Detect which cell encompasses the target text, then output its [X, Y] center coordinate. 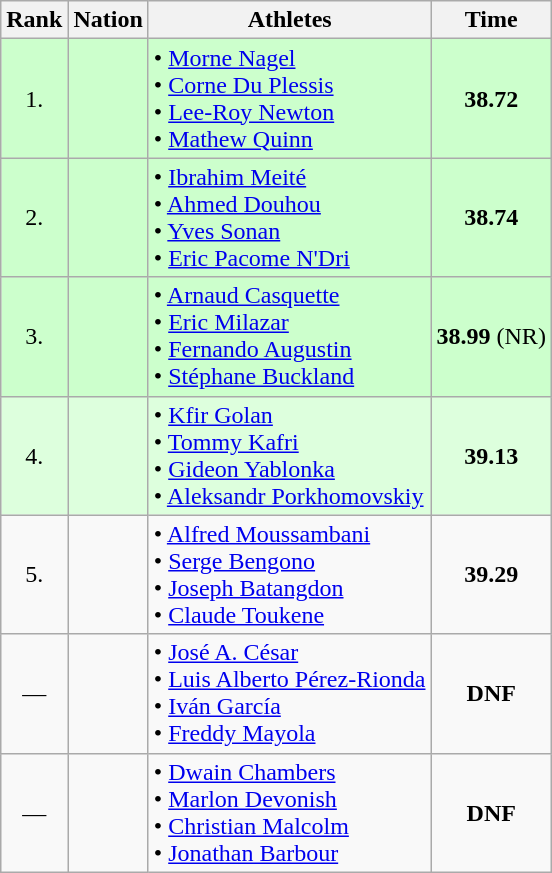
• José A. César• Luis Alberto Pérez-Rionda• Iván García• Freddy Mayola [290, 694]
39.29 [491, 574]
• Alfred Moussambani• Serge Bengono• Joseph Batangdon• Claude Toukene [290, 574]
38.72 [491, 98]
2. [34, 218]
Nation [108, 20]
3. [34, 336]
• Ibrahim Meité• Ahmed Douhou• Yves Sonan• Eric Pacome N'Dri [290, 218]
Rank [34, 20]
38.74 [491, 218]
Time [491, 20]
Athletes [290, 20]
• Morne Nagel• Corne Du Plessis• Lee-Roy Newton• Mathew Quinn [290, 98]
4. [34, 456]
39.13 [491, 456]
• Kfir Golan• Tommy Kafri• Gideon Yablonka• Aleksandr Porkhomovskiy [290, 456]
38.99 (NR) [491, 336]
5. [34, 574]
• Arnaud Casquette• Eric Milazar• Fernando Augustin• Stéphane Buckland [290, 336]
• Dwain Chambers• Marlon Devonish• Christian Malcolm• Jonathan Barbour [290, 812]
1. [34, 98]
